Extract the [X, Y] coordinate from the center of the cell holding the provided text.  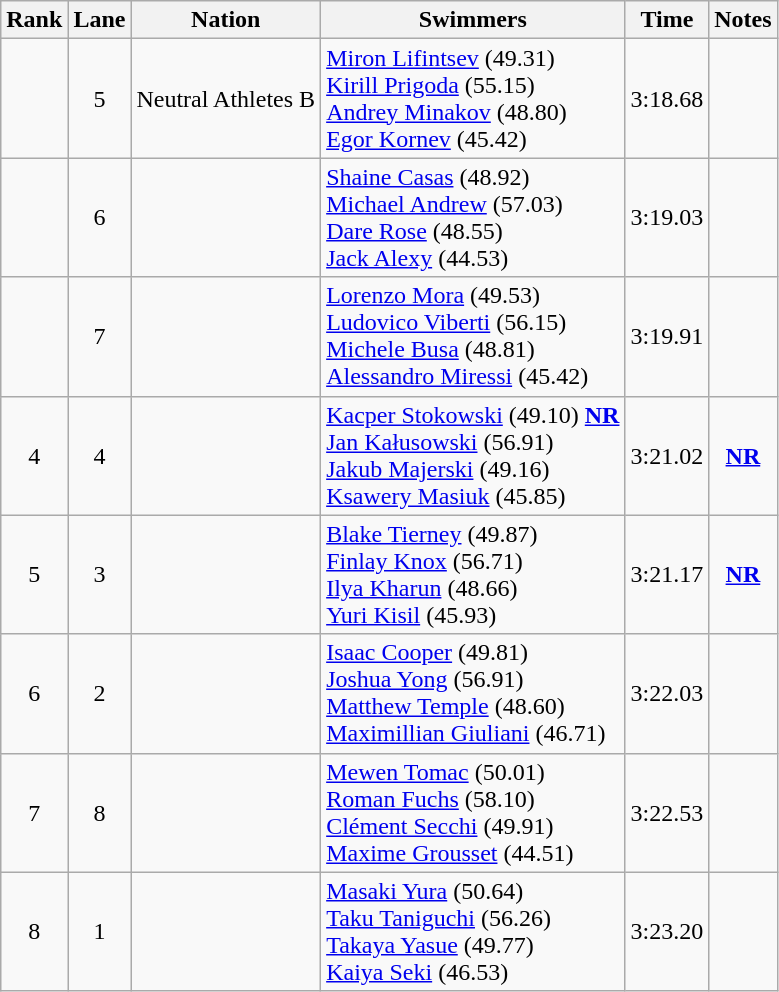
Shaine Casas (48.92)Michael Andrew (57.03)Dare Rose (48.55)Jack Alexy (44.53) [473, 218]
3:19.03 [667, 218]
Lane [100, 20]
3:22.03 [667, 694]
3:21.02 [667, 456]
1 [100, 932]
3 [100, 574]
Notes [743, 20]
3:18.68 [667, 98]
Nation [226, 20]
Neutral Athletes B [226, 98]
Masaki Yura (50.64)Taku Taniguchi (56.26)Takaya Yasue (49.77)Kaiya Seki (46.53) [473, 932]
Time [667, 20]
Mewen Tomac (50.01)Roman Fuchs (58.10)Clément Secchi (49.91)Maxime Grousset (44.51) [473, 812]
Rank [34, 20]
3:22.53 [667, 812]
Isaac Cooper (49.81)Joshua Yong (56.91)Matthew Temple (48.60)Maximillian Giuliani (46.71) [473, 694]
Blake Tierney (49.87)Finlay Knox (56.71)Ilya Kharun (48.66)Yuri Kisil (45.93) [473, 574]
Miron Lifintsev (49.31)Kirill Prigoda (55.15)Andrey Minakov (48.80)Egor Kornev (45.42) [473, 98]
3:23.20 [667, 932]
Kacper Stokowski (49.10) NRJan Kałusowski (56.91)Jakub Majerski (49.16)Ksawery Masiuk (45.85) [473, 456]
Swimmers [473, 20]
3:19.91 [667, 336]
2 [100, 694]
3:21.17 [667, 574]
Lorenzo Mora (49.53)Ludovico Viberti (56.15)Michele Busa (48.81)Alessandro Miressi (45.42) [473, 336]
